Return the [x, y] coordinate for the center point of the cell that contains the specified text.  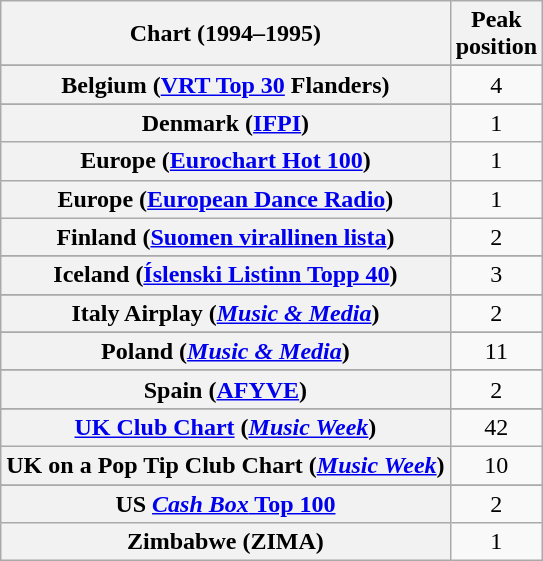
3 [496, 275]
Denmark (IFPI) [226, 123]
Europe (European Dance Radio) [226, 199]
UK Club Chart (Music Week) [226, 427]
US Cash Box Top 100 [226, 503]
42 [496, 427]
Finland (Suomen virallinen lista) [226, 237]
UK on a Pop Tip Club Chart (Music Week) [226, 465]
Belgium (VRT Top 30 Flanders) [226, 85]
Europe (Eurochart Hot 100) [226, 161]
Italy Airplay (Music & Media) [226, 313]
Spain (AFYVE) [226, 389]
10 [496, 465]
Zimbabwe (ZIMA) [226, 542]
Poland (Music & Media) [226, 351]
Chart (1994–1995) [226, 34]
Iceland (Íslenski Listinn Topp 40) [226, 275]
4 [496, 85]
11 [496, 351]
Peakposition [496, 34]
